Return the [X, Y] coordinate for the center point of the cell that contains the specified text.  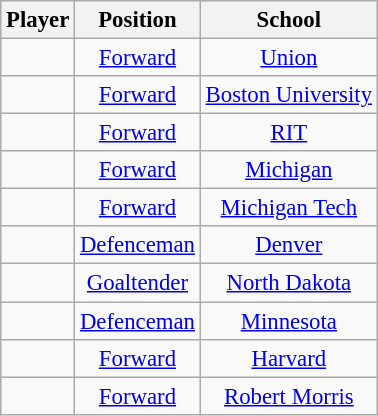
North Dakota [288, 283]
Michigan [288, 170]
Robert Morris [288, 396]
RIT [288, 133]
Denver [288, 245]
Minnesota [288, 321]
Position [138, 20]
Michigan Tech [288, 208]
Union [288, 58]
Harvard [288, 358]
Boston University [288, 95]
Goaltender [138, 283]
Player [38, 20]
School [288, 20]
